Return [X, Y] of the center of cell containing provided text 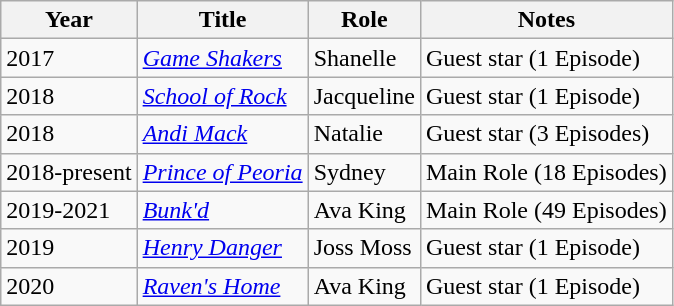
2017 [69, 58]
Jacqueline [364, 96]
School of Rock [222, 96]
Role [364, 20]
Henry Danger [222, 248]
Joss Moss [364, 248]
Bunk'd [222, 210]
2019 [69, 248]
Notes [546, 20]
Andi Mack [222, 134]
Game Shakers [222, 58]
2020 [69, 286]
Year [69, 20]
Shanelle [364, 58]
Natalie [364, 134]
2018-present [69, 172]
Prince of Peoria [222, 172]
Main Role (49 Episodes) [546, 210]
Main Role (18 Episodes) [546, 172]
2019-2021 [69, 210]
Raven's Home [222, 286]
Guest star (3 Episodes) [546, 134]
Title [222, 20]
Sydney [364, 172]
